From the cell containing the given text, extract its center point as [X, Y] coordinate. 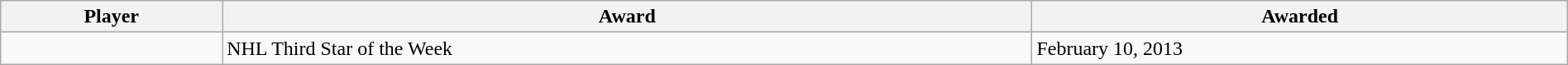
Player [112, 17]
February 10, 2013 [1300, 48]
Awarded [1300, 17]
NHL Third Star of the Week [627, 48]
Award [627, 17]
